Locate the cell with the specified text and output its [x, y] center coordinate. 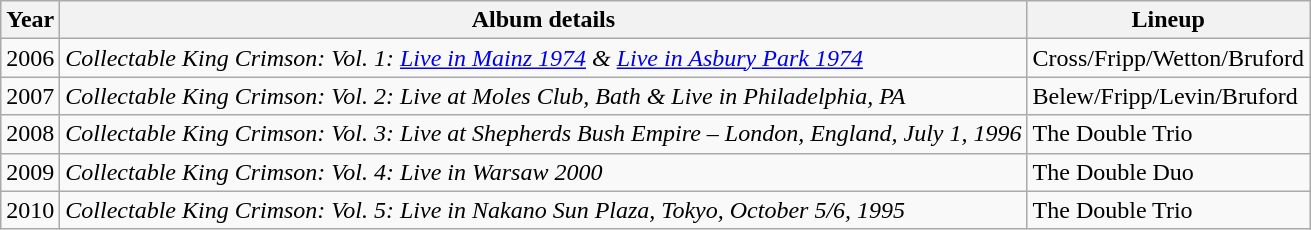
Lineup [1168, 20]
Year [30, 20]
Collectable King Crimson: Vol. 5: Live in Nakano Sun Plaza, Tokyo, October 5/6, 1995 [544, 210]
Collectable King Crimson: Vol. 3: Live at Shepherds Bush Empire – London, England, July 1, 1996 [544, 134]
The Double Duo [1168, 172]
2006 [30, 58]
Collectable King Crimson: Vol. 4: Live in Warsaw 2000 [544, 172]
2009 [30, 172]
Album details [544, 20]
Collectable King Crimson: Vol. 1: Live in Mainz 1974 & Live in Asbury Park 1974 [544, 58]
Cross/Fripp/Wetton/Bruford [1168, 58]
Belew/Fripp/Levin/Bruford [1168, 96]
2010 [30, 210]
2007 [30, 96]
Collectable King Crimson: Vol. 2: Live at Moles Club, Bath & Live in Philadelphia, PA [544, 96]
2008 [30, 134]
